Provide the [X, Y] coordinate of the cell's center where the given text is located.  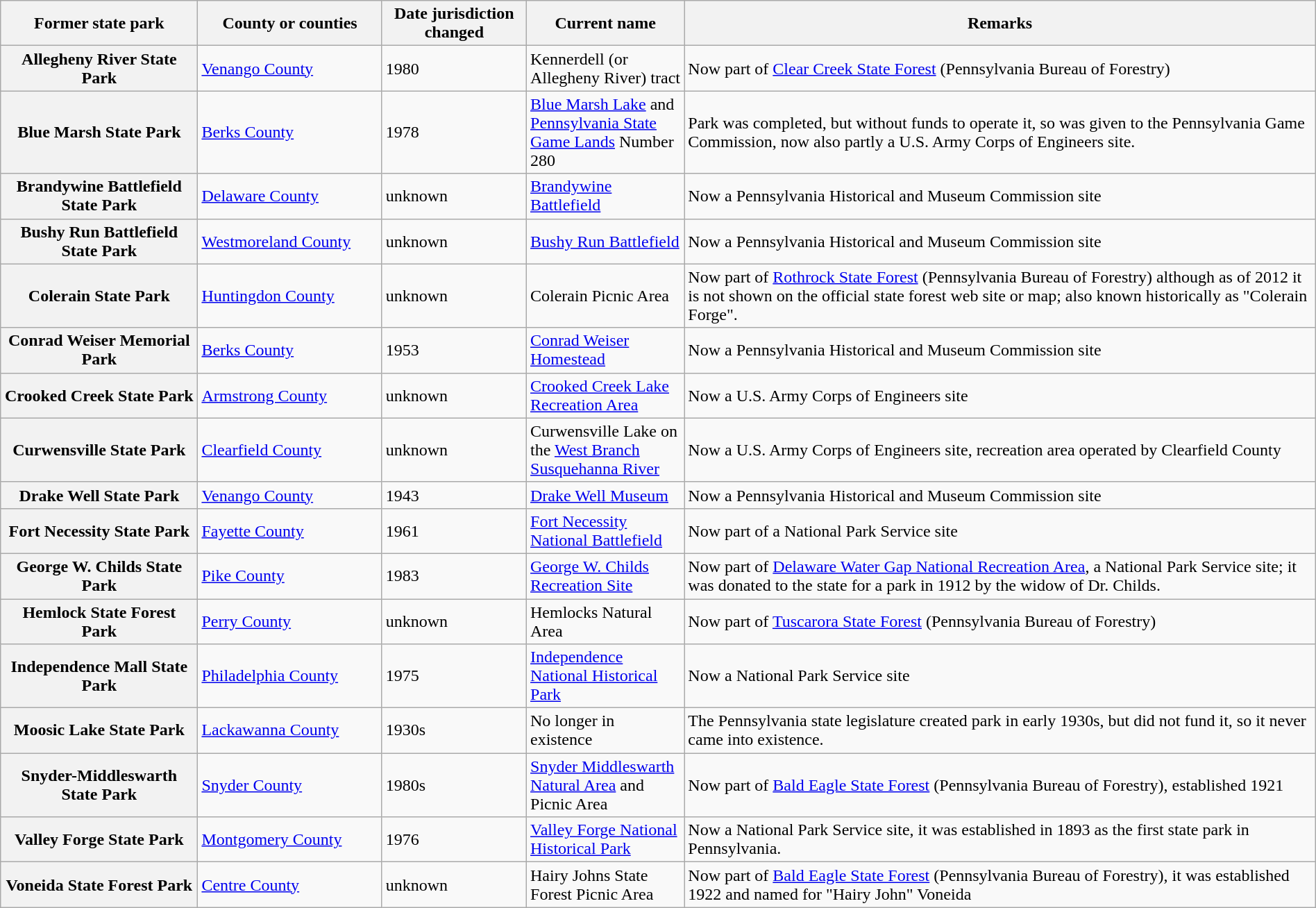
Former state park [99, 24]
Armstrong County [290, 396]
Snyder County [290, 785]
1975 [454, 676]
1953 [454, 350]
County or counties [290, 24]
Now a U.S. Army Corps of Engineers site [999, 396]
Montgomery County [290, 840]
Philadelphia County [290, 676]
Crooked Creek Lake Recreation Area [605, 396]
Fort Necessity State Park [99, 530]
Bushy Run Battlefield State Park [99, 242]
Clearfield County [290, 450]
Now part of Bald Eagle State Forest (Pennsylvania Bureau of Forestry), established 1921 [999, 785]
1930s [454, 730]
Allegheny River State Park [99, 68]
1978 [454, 132]
Hairy Johns State Forest Picnic Area [605, 884]
Pike County [290, 576]
Blue Marsh State Park [99, 132]
Conrad Weiser Memorial Park [99, 350]
Now a National Park Service site, it was established in 1893 as the first state park in Pennsylvania. [999, 840]
Crooked Creek State Park [99, 396]
Delaware County [290, 196]
Kennerdell (or Allegheny River) tract [605, 68]
Snyder-Middleswarth State Park [99, 785]
Huntingdon County [290, 296]
Conrad Weiser Homestead [605, 350]
Moosic Lake State Park [99, 730]
Colerain State Park [99, 296]
Brandywine Battlefield State Park [99, 196]
1976 [454, 840]
Snyder Middleswarth Natural Area and Picnic Area [605, 785]
1983 [454, 576]
Perry County [290, 621]
1980s [454, 785]
Valley Forge National Historical Park [605, 840]
Now part of Tuscarora State Forest (Pennsylvania Bureau of Forestry) [999, 621]
Drake Well Museum [605, 495]
Now a National Park Service site [999, 676]
The Pennsylvania state legislature created park in early 1930s, but did not fund it, so it never came into existence. [999, 730]
Now part of Bald Eagle State Forest (Pennsylvania Bureau of Forestry), it was established 1922 and named for "Hairy John" Voneida [999, 884]
Blue Marsh Lake and Pennsylvania State Game Lands Number 280 [605, 132]
Now a U.S. Army Corps of Engineers site, recreation area operated by Clearfield County [999, 450]
1943 [454, 495]
Remarks [999, 24]
George W. Childs Recreation Site [605, 576]
Centre County [290, 884]
Date jurisdiction changed [454, 24]
Hemlock State Forest Park [99, 621]
Brandywine Battlefield [605, 196]
Bushy Run Battlefield [605, 242]
1980 [454, 68]
George W. Childs State Park [99, 576]
No longer in existence [605, 730]
Fayette County [290, 530]
Now part of a National Park Service site [999, 530]
Westmoreland County [290, 242]
Independence Mall State Park [99, 676]
Curwensville Lake on the West Branch Susquehanna River [605, 450]
1961 [454, 530]
Valley Forge State Park [99, 840]
Independence National Historical Park [605, 676]
Colerain Picnic Area [605, 296]
Current name [605, 24]
Voneida State Forest Park [99, 884]
Curwensville State Park [99, 450]
Hemlocks Natural Area [605, 621]
Drake Well State Park [99, 495]
Lackawanna County [290, 730]
Fort Necessity National Battlefield [605, 530]
Now part of Clear Creek State Forest (Pennsylvania Bureau of Forestry) [999, 68]
